Locate the cell with the specified text and output its [X, Y] center coordinate. 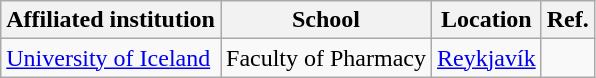
University of Iceland [111, 58]
School [326, 20]
Location [487, 20]
Ref. [568, 20]
Reykjavík [487, 58]
Affiliated institution [111, 20]
Faculty of Pharmacy [326, 58]
